Find where the given text appears and provide that cell's center as (x, y) coordinate. 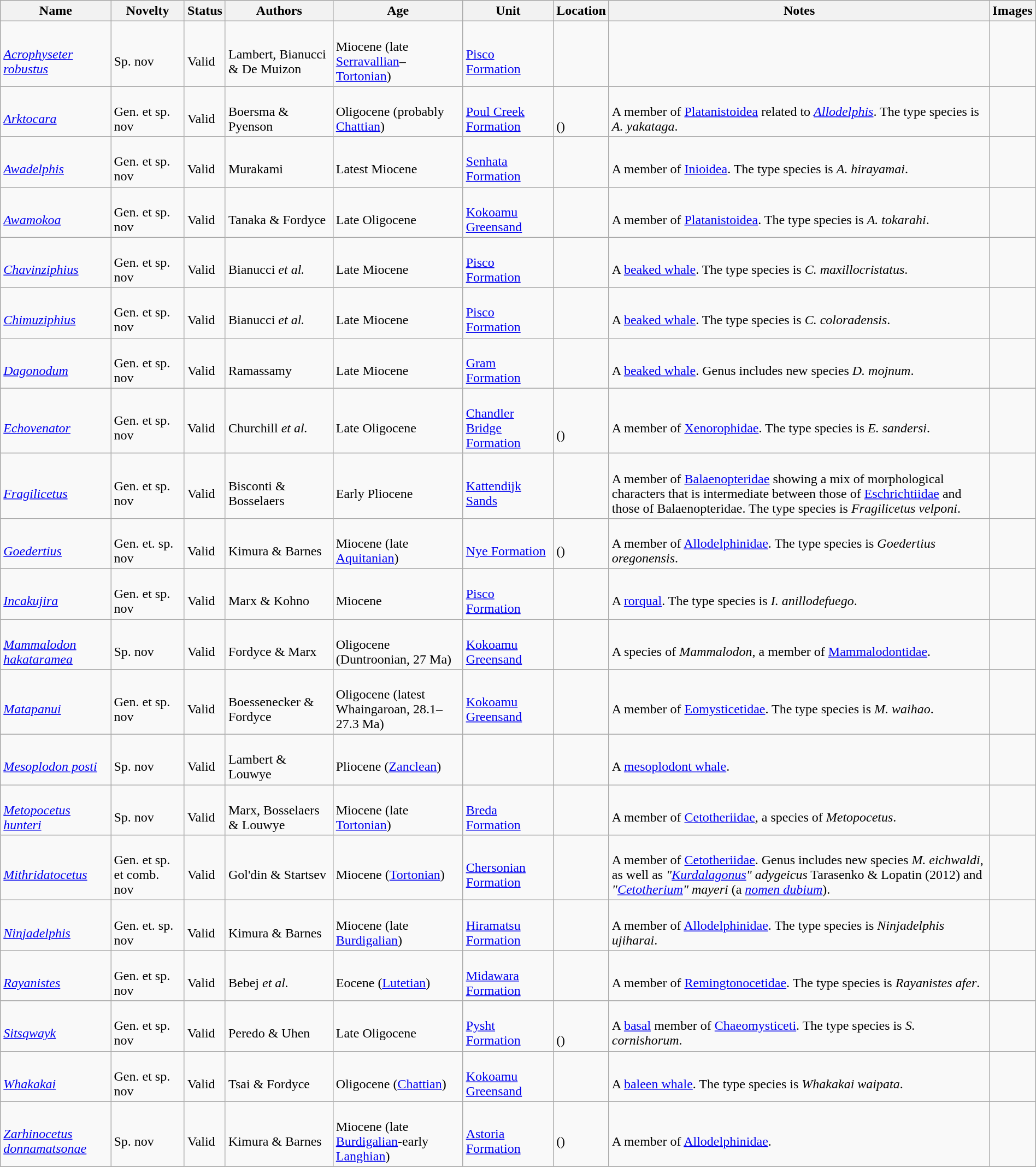
Astoria Formation (508, 1134)
A mesoplodont whale. (799, 760)
Gram Formation (508, 363)
Novelty (148, 11)
Oligocene (Duntroonian, 27 Ma) (398, 644)
Nye Formation (508, 543)
A member of Platanistoidea related to Allodelphis. The type species is A. yakataga. (799, 112)
Echovenator (56, 421)
A rorqual. The type species is I. anillodefuego. (799, 594)
Ramassamy (279, 363)
A beaked whale. The type species is C. maxillocristatus. (799, 262)
Peredo & Uhen (279, 1026)
Miocene (late Tortonian) (398, 810)
Oligocene (Chattian) (398, 1076)
Notes (799, 11)
Chavinziphius (56, 262)
Name (56, 11)
Eocene (Lutetian) (398, 976)
Early Pliocene (398, 485)
A member of Xenorophidae. The type species is E. sandersi. (799, 421)
Metopocetus hunteri (56, 810)
Poul Creek Formation (508, 112)
Bisconti & Bosselaers (279, 485)
Unit (508, 11)
Gen. et sp. et comb. nov (148, 868)
A member of Allodelphinidae. The type species is Ninjadelphis ujiharai. (799, 925)
Lambert & Louwye (279, 760)
Miocene (late Burdigalian) (398, 925)
Gol'din & Startsev (279, 868)
Location (581, 11)
Miocene (398, 594)
Marx & Kohno (279, 594)
Pliocene (Zanclean) (398, 760)
Lambert, Bianucci & De Muizon (279, 54)
Authors (279, 11)
Kattendijk Sands (508, 485)
Chersonian Formation (508, 868)
Pysht Formation (508, 1026)
Miocene (late Serravallian–Tortonian) (398, 54)
Oligocene (probably Chattian) (398, 112)
Miocene (late Burdigalian-early Langhian) (398, 1134)
Churchill et al. (279, 421)
Murakami (279, 162)
Mesoplodon posti (56, 760)
Boessenecker & Fordyce (279, 702)
A baleen whale. The type species is Whakakai waipata. (799, 1076)
Tanaka & Fordyce (279, 212)
Zarhinocetus donnamatsonae (56, 1134)
Age (398, 11)
A member of Platanistoidea. The type species is A. tokarahi. (799, 212)
Tsai & Fordyce (279, 1076)
Latest Miocene (398, 162)
Boersma & Pyenson (279, 112)
Awadelphis (56, 162)
Whakakai (56, 1076)
Chandler Bridge Formation (508, 421)
Dagonodum (56, 363)
Mithridatocetus (56, 868)
A member of Allodelphinidae. The type species is Goedertius oregonensis. (799, 543)
Miocene (Tortonian) (398, 868)
Hiramatsu Formation (508, 925)
Sitsqwayk (56, 1026)
A member of Cetotheriidae, a species of Metopocetus. (799, 810)
Images (1013, 11)
Status (204, 11)
Ninjadelphis (56, 925)
Incakujira (56, 594)
Marx, Bosselaers & Louwye (279, 810)
Bebej et al. (279, 976)
A basal member of Chaeomysticeti. The type species is S. cornishorum. (799, 1026)
Midawara Formation (508, 976)
Awamokoa (56, 212)
Senhata Formation (508, 162)
A member of Inioidea. The type species is A. hirayamai. (799, 162)
A beaked whale. The type species is C. coloradensis. (799, 313)
Fragilicetus (56, 485)
Arktocara (56, 112)
A member of Eomysticetidae. The type species is M. waihao. (799, 702)
Miocene (late Aquitanian) (398, 543)
A beaked whale. Genus includes new species D. mojnum. (799, 363)
Oligocene (latest Whaingaroan, 28.1–27.3 Ma) (398, 702)
A species of Mammalodon, a member of Mammalodontidae. (799, 644)
Chimuziphius (56, 313)
A member of Remingtonocetidae. The type species is Rayanistes afer. (799, 976)
Goedertius (56, 543)
Acrophyseter robustus (56, 54)
Breda Formation (508, 810)
Matapanui (56, 702)
Rayanistes (56, 976)
A member of Allodelphinidae. (799, 1134)
Fordyce & Marx (279, 644)
Mammalodon hakataramea (56, 644)
